For the text-containing cell, return its midpoint in [x, y] coordinate format. 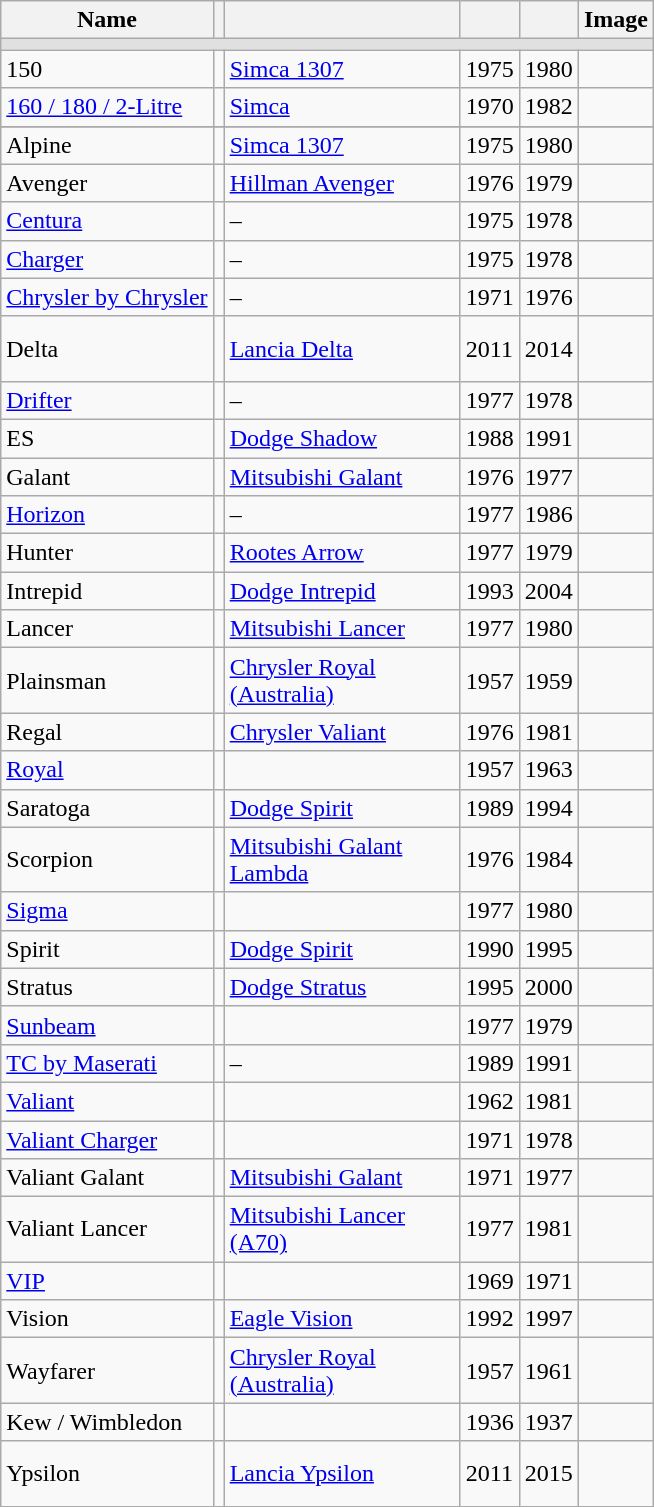
Lancer [107, 629]
2004 [548, 591]
Regal [107, 732]
1997 [548, 1319]
2000 [548, 987]
Mitsubishi Galant Lambda [342, 860]
Plainsman [107, 680]
Centura [107, 221]
1986 [548, 515]
Simca [342, 107]
160 / 180 / 2-Litre [107, 107]
Scorpion [107, 860]
Wayfarer [107, 1370]
1993 [490, 591]
1982 [548, 107]
Chrysler Valiant [342, 732]
Royal [107, 770]
VIP [107, 1281]
1936 [490, 1422]
2014 [548, 348]
Valiant Lancer [107, 1230]
1984 [548, 860]
Dodge Stratus [342, 987]
Saratoga [107, 808]
Lancia Delta [342, 348]
Spirit [107, 949]
1970 [490, 107]
Dodge Shadow [342, 438]
Hillman Avenger [342, 183]
1994 [548, 808]
Drifter [107, 400]
1992 [490, 1319]
Name [107, 20]
ES [107, 438]
1990 [490, 949]
Alpine [107, 145]
Hunter [107, 553]
Valiant Galant [107, 1178]
1963 [548, 770]
Image [616, 20]
Vision [107, 1319]
Chrysler by Chrysler [107, 297]
Galant [107, 477]
Sigma [107, 911]
Valiant [107, 1101]
Valiant Charger [107, 1139]
Lancia Ypsilon [342, 1474]
Dodge Intrepid [342, 591]
Rootes Arrow [342, 553]
2015 [548, 1474]
Avenger [107, 183]
Ypsilon [107, 1474]
Eagle Vision [342, 1319]
TC by Maserati [107, 1063]
Delta [107, 348]
1961 [548, 1370]
1969 [490, 1281]
150 [107, 69]
Kew / Wimbledon [107, 1422]
Intrepid [107, 591]
Mitsubishi Lancer [342, 629]
Mitsubishi Lancer (A70) [342, 1230]
1937 [548, 1422]
Stratus [107, 987]
Sunbeam [107, 1025]
1959 [548, 680]
1988 [490, 438]
1962 [490, 1101]
Charger [107, 259]
Horizon [107, 515]
